Output the [x, y] coordinate of the center of the cell containing the given text.  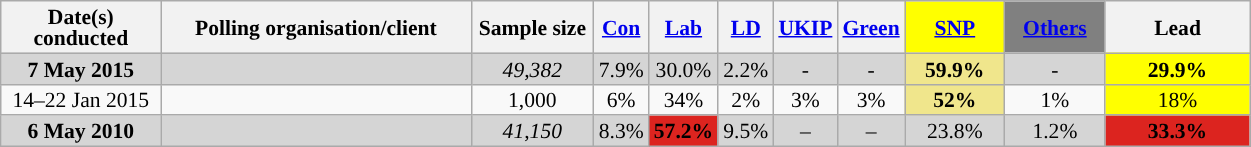
30.0% [684, 68]
57.2% [684, 132]
Date(s)conducted [81, 27]
41,150 [532, 132]
1.2% [1055, 132]
Sample size [532, 27]
UKIP [805, 27]
Polling organisation/client [316, 27]
34% [684, 100]
Others [1055, 27]
6 May 2010 [81, 132]
SNP [955, 27]
Lab [684, 27]
8.3% [622, 132]
2.2% [746, 68]
1,000 [532, 100]
29.9% [1178, 68]
9.5% [746, 132]
7.9% [622, 68]
Con [622, 27]
6% [622, 100]
LD [746, 27]
23.8% [955, 132]
59.9% [955, 68]
7 May 2015 [81, 68]
Lead [1178, 27]
18% [1178, 100]
49,382 [532, 68]
52% [955, 100]
2% [746, 100]
14–22 Jan 2015 [81, 100]
Green [870, 27]
33.3% [1178, 132]
1% [1055, 100]
